Return the [X, Y] coordinate for the center point of the cell that contains the specified text.  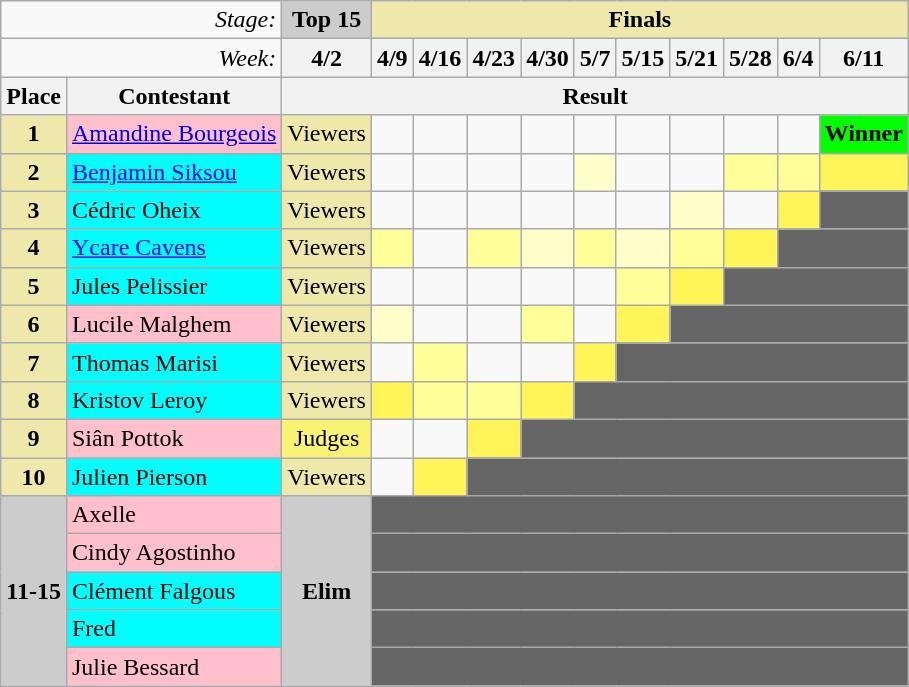
4/30 [548, 58]
6/11 [864, 58]
9 [34, 438]
Julien Pierson [174, 477]
Jules Pelissier [174, 286]
Week: [142, 58]
Cédric Oheix [174, 210]
Ycare Cavens [174, 248]
8 [34, 400]
4/16 [440, 58]
4/9 [392, 58]
5/15 [643, 58]
Julie Bessard [174, 667]
Lucile Malghem [174, 324]
Amandine Bourgeois [174, 134]
Fred [174, 629]
Stage: [142, 20]
5/7 [595, 58]
Contestant [174, 96]
6/4 [798, 58]
2 [34, 172]
10 [34, 477]
Axelle [174, 515]
3 [34, 210]
7 [34, 362]
Thomas Marisi [174, 362]
Siân Pottok [174, 438]
5/21 [697, 58]
Benjamin Siksou [174, 172]
Kristov Leroy [174, 400]
Winner [864, 134]
5/28 [751, 58]
6 [34, 324]
Top 15 [327, 20]
4 [34, 248]
Elim [327, 591]
11-15 [34, 591]
Cindy Agostinho [174, 553]
1 [34, 134]
Clément Falgous [174, 591]
Result [596, 96]
Place [34, 96]
5 [34, 286]
4/23 [494, 58]
Judges [327, 438]
4/2 [327, 58]
Finals [640, 20]
